Output the (x, y) coordinate of the center of the cell containing the given text.  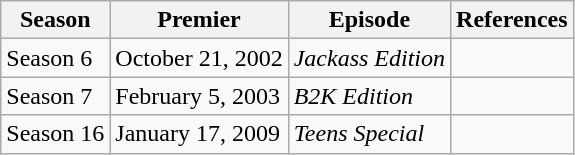
October 21, 2002 (199, 58)
Season 7 (56, 96)
Episode (369, 20)
Season (56, 20)
Season 16 (56, 134)
References (512, 20)
Premier (199, 20)
February 5, 2003 (199, 96)
Season 6 (56, 58)
January 17, 2009 (199, 134)
Jackass Edition (369, 58)
Teens Special (369, 134)
B2K Edition (369, 96)
